From the cell containing the given text, extract its center point as [x, y] coordinate. 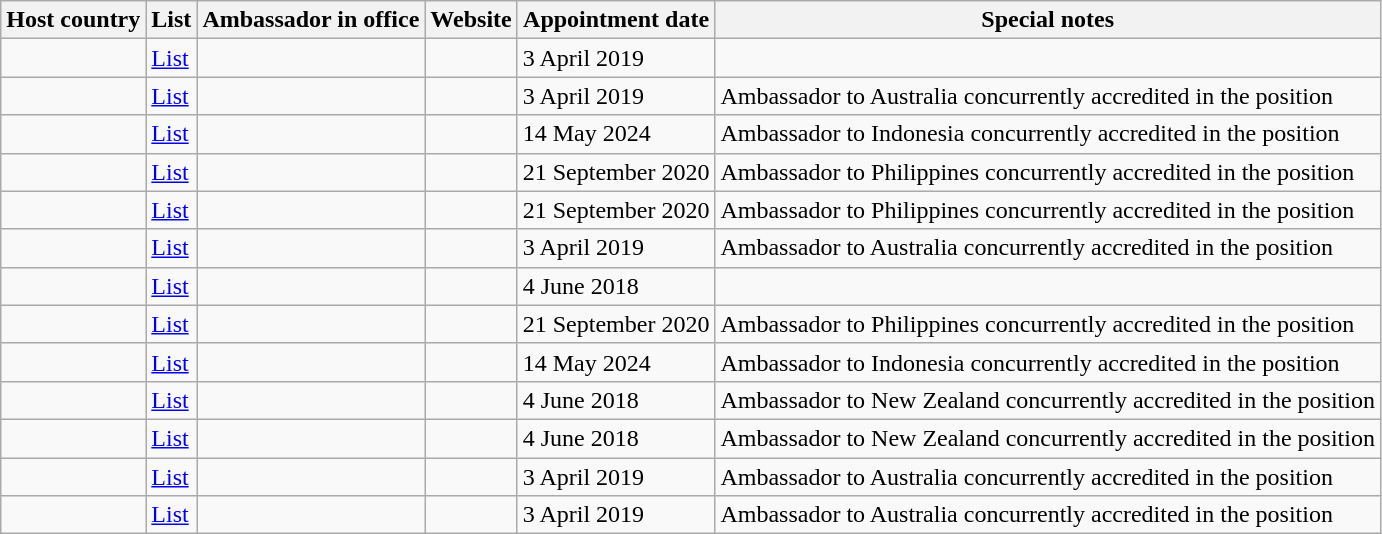
Website [471, 20]
Appointment date [616, 20]
Special notes [1048, 20]
Host country [74, 20]
Ambassador in office [311, 20]
